Provide the (x, y) coordinate of the cell's center where the given text is located.  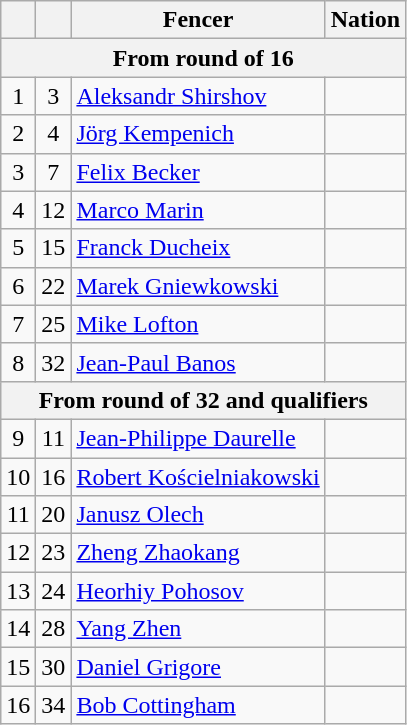
34 (54, 705)
Robert Kościelniakowski (198, 477)
25 (54, 324)
Marek Gniewkowski (198, 286)
1 (18, 96)
13 (18, 591)
23 (54, 553)
From round of 16 (204, 58)
Franck Ducheix (198, 248)
9 (18, 438)
Heorhiy Pohosov (198, 591)
20 (54, 515)
Aleksandr Shirshov (198, 96)
Felix Becker (198, 172)
Jörg Kempenich (198, 134)
From round of 32 and qualifiers (204, 400)
Jean-Philippe Daurelle (198, 438)
Bob Cottingham (198, 705)
8 (18, 362)
32 (54, 362)
5 (18, 248)
Fencer (198, 20)
Yang Zhen (198, 629)
Zheng Zhaokang (198, 553)
Daniel Grigore (198, 667)
Nation (365, 20)
24 (54, 591)
14 (18, 629)
10 (18, 477)
30 (54, 667)
Janusz Olech (198, 515)
28 (54, 629)
2 (18, 134)
Marco Marin (198, 210)
6 (18, 286)
Jean-Paul Banos (198, 362)
Mike Lofton (198, 324)
22 (54, 286)
